Search for the cell housing the specified text and yield its [x, y] center coordinate. 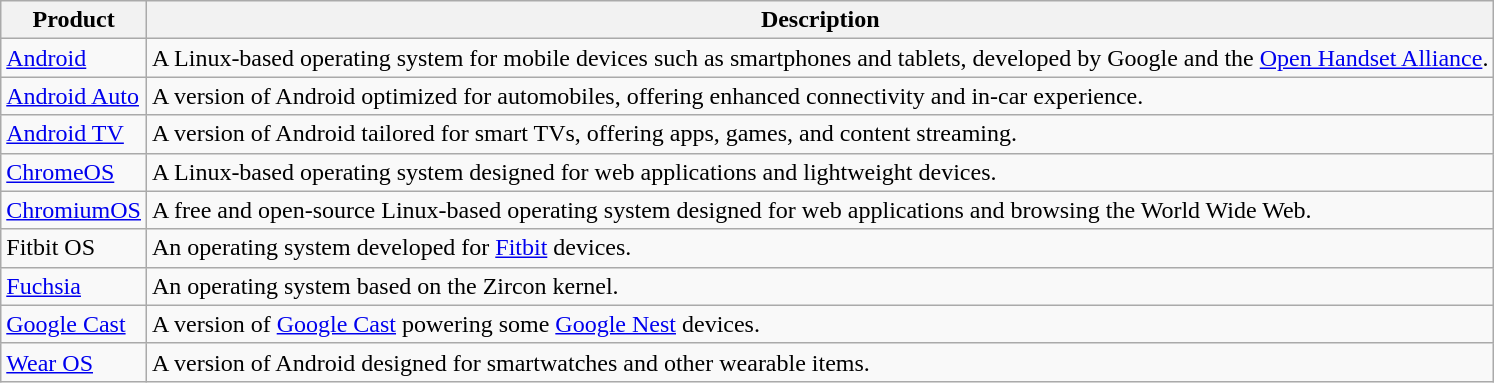
An operating system based on the Zircon kernel. [820, 286]
An operating system developed for Fitbit devices. [820, 248]
Fitbit OS [74, 248]
Product [74, 20]
Android [74, 58]
A free and open-source Linux-based operating system designed for web applications and browsing the World Wide Web. [820, 210]
A Linux-based operating system for mobile devices such as smartphones and tablets, developed by Google and the Open Handset Alliance. [820, 58]
A version of Android tailored for smart TVs, offering apps, games, and content streaming. [820, 134]
ChromiumOS [74, 210]
A version of Android designed for smartwatches and other wearable items. [820, 362]
A Linux-based operating system designed for web applications and lightweight devices. [820, 172]
A version of Android optimized for automobiles, offering enhanced connectivity and in-car experience. [820, 96]
Wear OS [74, 362]
ChromeOS [74, 172]
Description [820, 20]
Android TV [74, 134]
Fuchsia [74, 286]
A version of Google Cast powering some Google Nest devices. [820, 324]
Google Cast [74, 324]
Android Auto [74, 96]
